Return the [X, Y] coordinate for the center point of the cell that contains the specified text.  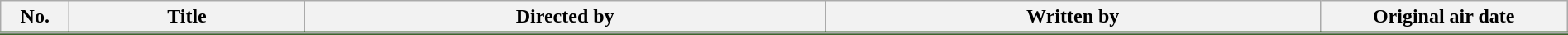
Written by [1073, 17]
Original air date [1444, 17]
No. [35, 17]
Title [187, 17]
Directed by [565, 17]
